From the cell containing the given text, extract its center point as [x, y] coordinate. 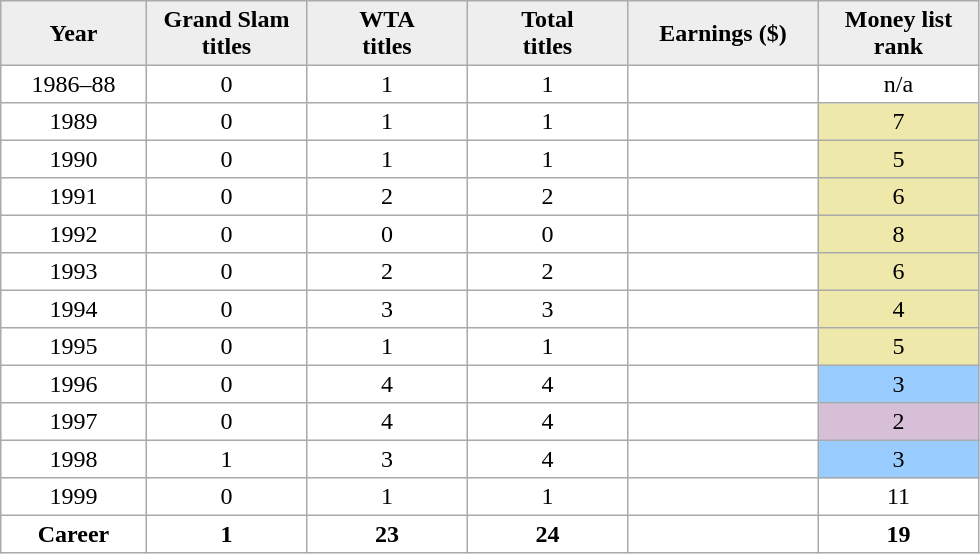
Career [74, 534]
1992 [74, 234]
1993 [74, 272]
1995 [74, 347]
1991 [74, 197]
1994 [74, 309]
1998 [74, 459]
8 [898, 234]
Grand Slam titles [226, 33]
1990 [74, 159]
Money list rank [898, 33]
n/a [898, 84]
WTA titles [387, 33]
19 [898, 534]
1999 [74, 497]
23 [387, 534]
1989 [74, 122]
1996 [74, 384]
Year [74, 33]
Total titles [547, 33]
Earnings ($) [723, 33]
24 [547, 534]
1986–88 [74, 84]
11 [898, 497]
7 [898, 122]
1997 [74, 422]
